Find where the given text appears and provide that cell's center as [x, y] coordinate. 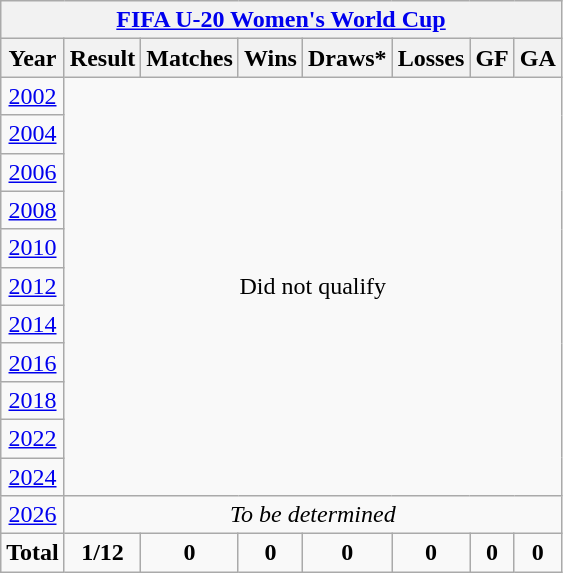
FIFA U-20 Women's World Cup [282, 20]
GA [538, 58]
Total [33, 553]
1/12 [102, 553]
Losses [431, 58]
Did not qualify [312, 286]
Wins [270, 58]
2006 [33, 172]
2008 [33, 210]
2010 [33, 248]
2014 [33, 324]
2012 [33, 286]
Year [33, 58]
2026 [33, 515]
Draws* [347, 58]
Result [102, 58]
2022 [33, 438]
2016 [33, 362]
To be determined [312, 515]
2002 [33, 96]
2004 [33, 134]
Matches [190, 58]
GF [492, 58]
2024 [33, 477]
2018 [33, 400]
